Locate the cell with the specified text and output its (X, Y) center coordinate. 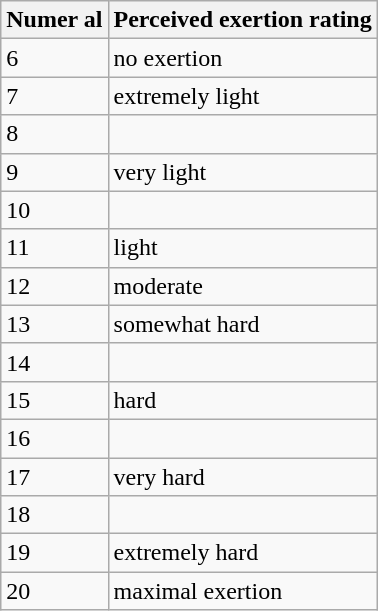
14 (54, 362)
extremely hard (242, 553)
10 (54, 210)
11 (54, 248)
20 (54, 591)
light (242, 248)
maximal exertion (242, 591)
somewhat hard (242, 324)
13 (54, 324)
12 (54, 286)
6 (54, 58)
16 (54, 438)
15 (54, 400)
very hard (242, 477)
8 (54, 134)
18 (54, 515)
extremely light (242, 96)
Numer al (54, 20)
17 (54, 477)
hard (242, 400)
moderate (242, 286)
no exertion (242, 58)
very light (242, 172)
19 (54, 553)
Perceived exertion rating (242, 20)
7 (54, 96)
9 (54, 172)
